Find where the given text appears and provide that cell's center as (x, y) coordinate. 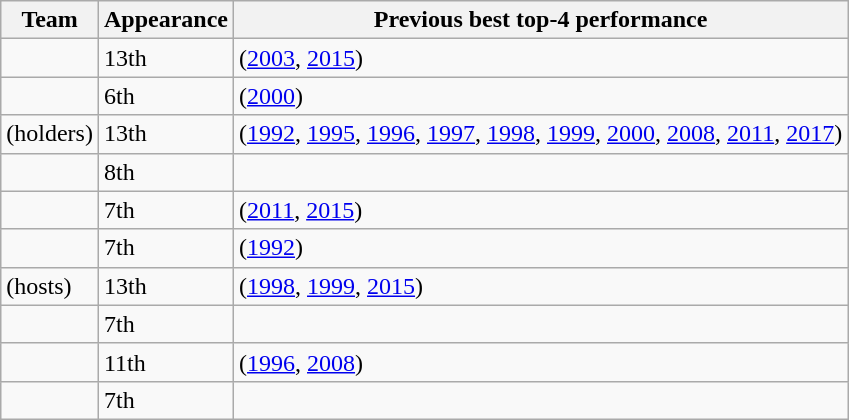
8th (166, 172)
(holders) (50, 134)
(1992) (541, 248)
(1998, 1999, 2015) (541, 286)
(1996, 2008) (541, 362)
6th (166, 96)
(hosts) (50, 286)
Team (50, 20)
(2011, 2015) (541, 210)
(1992, 1995, 1996, 1997, 1998, 1999, 2000, 2008, 2011, 2017) (541, 134)
Previous best top-4 performance (541, 20)
11th (166, 362)
(2003, 2015) (541, 58)
Appearance (166, 20)
(2000) (541, 96)
